Detect which cell encompasses the target text, then output its [X, Y] center coordinate. 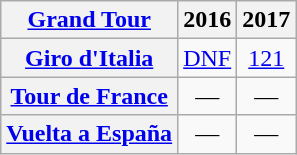
121 [266, 58]
DNF [208, 58]
Giro d'Italia [90, 58]
Tour de France [90, 96]
Grand Tour [90, 20]
2017 [266, 20]
2016 [208, 20]
Vuelta a España [90, 134]
